Pinpoint the cell where the given text exists, returning its [x, y] midpoint coordinate. 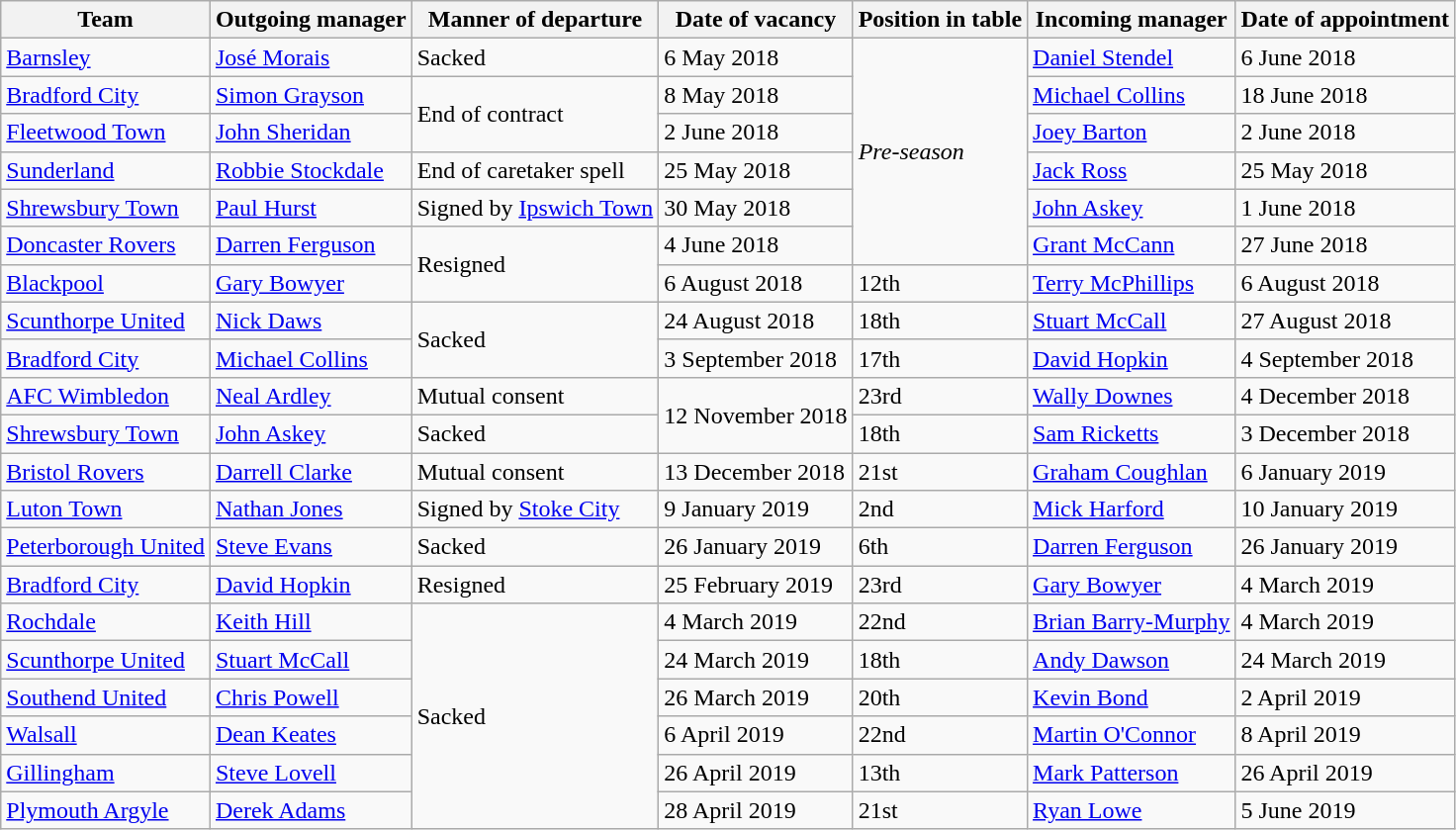
27 June 2018 [1345, 245]
Doncaster Rovers [106, 245]
Daniel Stendel [1132, 57]
Peterborough United [106, 547]
4 June 2018 [756, 245]
Gillingham [106, 773]
Barnsley [106, 57]
2nd [940, 509]
Walsall [106, 735]
Kevin Bond [1132, 697]
1 June 2018 [1345, 208]
Steve Lovell [311, 773]
End of caretaker spell [535, 170]
Incoming manager [1132, 20]
Robbie Stockdale [311, 170]
Date of appointment [1345, 20]
Chris Powell [311, 697]
Southend United [106, 697]
Simon Grayson [311, 95]
Bristol Rovers [106, 472]
Steve Evans [311, 547]
6 May 2018 [756, 57]
Jack Ross [1132, 170]
Ryan Lowe [1132, 810]
Sunderland [106, 170]
Dean Keates [311, 735]
12th [940, 283]
Outgoing manager [311, 20]
Graham Coughlan [1132, 472]
John Sheridan [311, 133]
9 January 2019 [756, 509]
3 September 2018 [756, 358]
Nathan Jones [311, 509]
Darrell Clarke [311, 472]
5 June 2019 [1345, 810]
Date of vacancy [756, 20]
Neal Ardley [311, 396]
Joey Barton [1132, 133]
4 September 2018 [1345, 358]
Mark Patterson [1132, 773]
Signed by Ipswich Town [535, 208]
Rochdale [106, 622]
Mick Harford [1132, 509]
6 January 2019 [1345, 472]
6 April 2019 [756, 735]
13 December 2018 [756, 472]
8 May 2018 [756, 95]
Wally Downes [1132, 396]
End of contract [535, 114]
27 August 2018 [1345, 321]
Position in table [940, 20]
24 August 2018 [756, 321]
José Morais [311, 57]
Keith Hill [311, 622]
Grant McCann [1132, 245]
Fleetwood Town [106, 133]
10 January 2019 [1345, 509]
AFC Wimbledon [106, 396]
Brian Barry-Murphy [1132, 622]
Nick Daws [311, 321]
30 May 2018 [756, 208]
25 February 2019 [756, 585]
13th [940, 773]
28 April 2019 [756, 810]
17th [940, 358]
Pre-season [940, 151]
2 April 2019 [1345, 697]
Plymouth Argyle [106, 810]
Andy Dawson [1132, 660]
3 December 2018 [1345, 433]
Team [106, 20]
26 March 2019 [756, 697]
6 June 2018 [1345, 57]
Blackpool [106, 283]
18 June 2018 [1345, 95]
Paul Hurst [311, 208]
Terry McPhillips [1132, 283]
Manner of departure [535, 20]
Sam Ricketts [1132, 433]
12 November 2018 [756, 415]
20th [940, 697]
Signed by Stoke City [535, 509]
6th [940, 547]
Luton Town [106, 509]
Martin O'Connor [1132, 735]
4 December 2018 [1345, 396]
Derek Adams [311, 810]
8 April 2019 [1345, 735]
